Search for the cell housing the specified text and yield its (x, y) center coordinate. 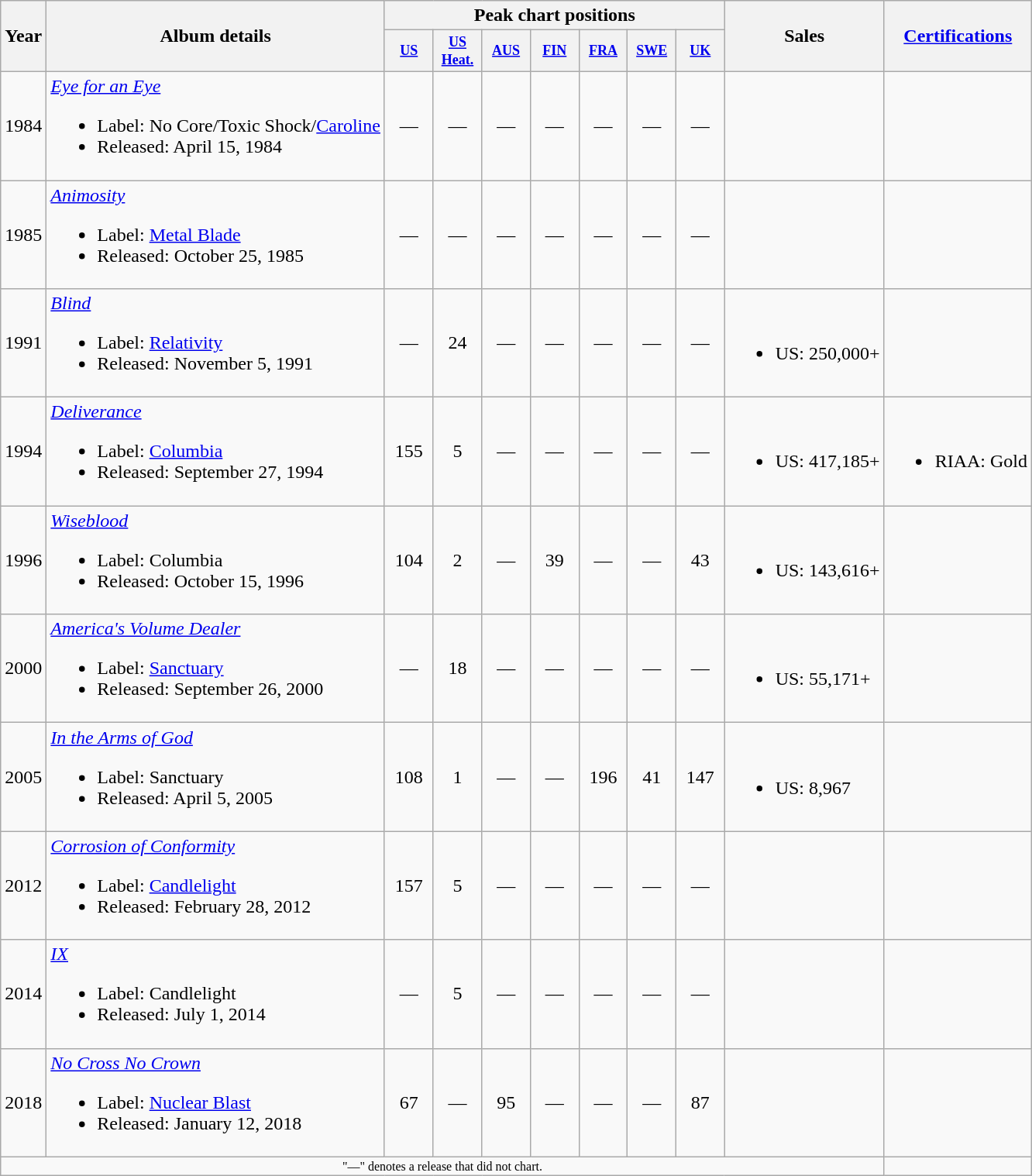
US: 250,000+ (804, 343)
2012 (23, 885)
US: 417,185+ (804, 452)
Year (23, 36)
155 (409, 452)
IXLabel: CandlelightReleased: July 1, 2014 (215, 994)
AUS (507, 51)
104 (409, 560)
43 (700, 560)
1 (457, 777)
1994 (23, 452)
1985 (23, 235)
SWE (652, 51)
FRA (603, 51)
WisebloodLabel: ColumbiaReleased: October 15, 1996 (215, 560)
196 (603, 777)
BlindLabel: RelativityReleased: November 5, 1991 (215, 343)
UK (700, 51)
Eye for an EyeLabel: No Core/Toxic Shock/CarolineReleased: April 15, 1984 (215, 126)
157 (409, 885)
In the Arms of GodLabel: SanctuaryReleased: April 5, 2005 (215, 777)
39 (555, 560)
America's Volume DealerLabel: SanctuaryReleased: September 26, 2000 (215, 669)
2000 (23, 669)
"—" denotes a release that did not chart. (442, 1166)
41 (652, 777)
DeliveranceLabel: ColumbiaReleased: September 27, 1994 (215, 452)
Sales (804, 36)
67 (409, 1102)
2 (457, 560)
2005 (23, 777)
24 (457, 343)
US: 8,967 (804, 777)
108 (409, 777)
87 (700, 1102)
US: 55,171+ (804, 669)
Corrosion of ConformityLabel: CandlelightReleased: February 28, 2012 (215, 885)
95 (507, 1102)
Certifications (958, 36)
No Cross No CrownLabel: Nuclear BlastReleased: January 12, 2018 (215, 1102)
RIAA: Gold (958, 452)
18 (457, 669)
Peak chart positions (555, 15)
2014 (23, 994)
147 (700, 777)
2018 (23, 1102)
AnimosityLabel: Metal BladeReleased: October 25, 1985 (215, 235)
US Heat. (457, 51)
1991 (23, 343)
1984 (23, 126)
FIN (555, 51)
US (409, 51)
Album details (215, 36)
US: 143,616+ (804, 560)
1996 (23, 560)
